Detect which cell encompasses the target text, then output its [x, y] center coordinate. 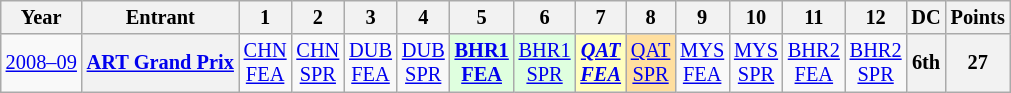
Year [42, 17]
BHR1SPR [545, 63]
QATSPR [650, 63]
DC [926, 17]
CHNSPR [318, 63]
4 [424, 17]
9 [702, 17]
10 [756, 17]
Entrant [160, 17]
3 [370, 17]
DUBSPR [424, 63]
8 [650, 17]
DUBFEA [370, 63]
2008–09 [42, 63]
12 [876, 17]
11 [814, 17]
BHR1FEA [482, 63]
QATFEA [600, 63]
BHR2FEA [814, 63]
5 [482, 17]
Points [978, 17]
MYSSPR [756, 63]
BHR2SPR [876, 63]
MYSFEA [702, 63]
1 [266, 17]
7 [600, 17]
2 [318, 17]
ART Grand Prix [160, 63]
6 [545, 17]
6th [926, 63]
CHNFEA [266, 63]
27 [978, 63]
